Identify which cell holds the provided text, then report its [X, Y] central coordinate. 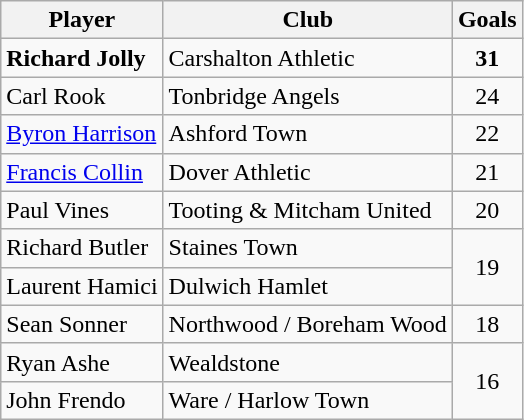
Sean Sonner [82, 324]
18 [487, 324]
Staines Town [308, 248]
Carl Rook [82, 96]
19 [487, 267]
Club [308, 20]
Dover Athletic [308, 172]
Byron Harrison [82, 134]
Goals [487, 20]
Ware / Harlow Town [308, 400]
Tonbridge Angels [308, 96]
Wealdstone [308, 362]
20 [487, 210]
22 [487, 134]
Dulwich Hamlet [308, 286]
Paul Vines [82, 210]
31 [487, 58]
Laurent Hamici [82, 286]
Richard Jolly [82, 58]
Northwood / Boreham Wood [308, 324]
24 [487, 96]
21 [487, 172]
Ashford Town [308, 134]
Carshalton Athletic [308, 58]
Player [82, 20]
Francis Collin [82, 172]
Ryan Ashe [82, 362]
Richard Butler [82, 248]
John Frendo [82, 400]
Tooting & Mitcham United [308, 210]
16 [487, 381]
